Pinpoint the cell where the given text exists, returning its [x, y] midpoint coordinate. 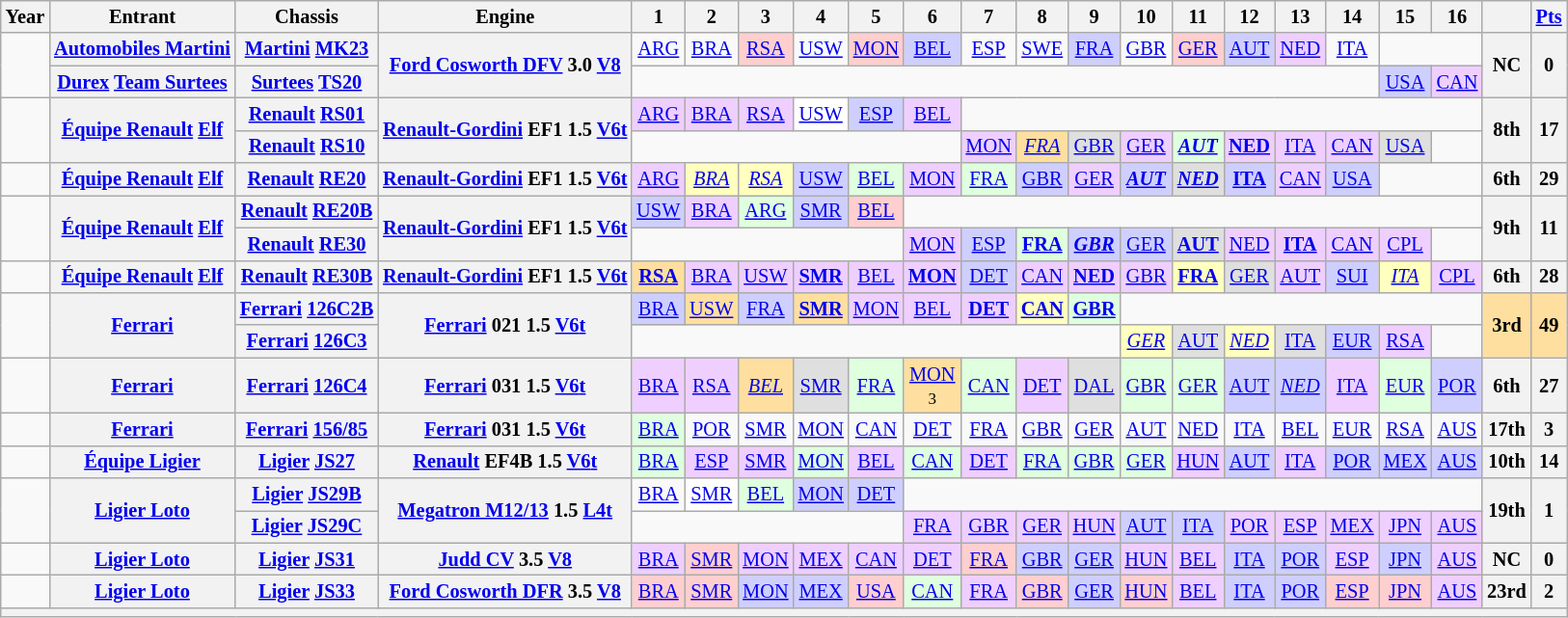
16 [1458, 16]
Year [25, 16]
Renault EF4B 1.5 V6t [505, 462]
27 [1549, 386]
5 [876, 16]
19th [1506, 511]
Renault RE20 [307, 179]
Durex Team Surtees [143, 82]
Renault RS01 [307, 114]
15 [1406, 16]
Renault RE20B [307, 211]
9th [1506, 228]
Ford Cosworth DFV 3.0 V8 [505, 66]
Ligier JS33 [307, 591]
DAL [1095, 386]
Pts [1549, 16]
17 [1549, 129]
Automobiles Martini [143, 49]
29 [1549, 179]
Renault RS10 [307, 147]
8 [1042, 16]
Ferrari 126C2B [307, 309]
8th [1506, 129]
Engine [505, 16]
Ford Cosworth DFR 3.5 V8 [505, 591]
17th [1506, 429]
MON3 [933, 386]
6 [933, 16]
Ferrari 021 1.5 V6t [505, 324]
4 [822, 16]
13 [1300, 16]
Ferrari 156/85 [307, 429]
12 [1250, 16]
Renault RE30B [307, 277]
Ligier JS31 [307, 559]
3rd [1506, 324]
SWE [1042, 49]
Entrant [143, 16]
Ferrari 126C4 [307, 386]
23rd [1506, 591]
Ligier JS29C [307, 526]
Ligier JS29B [307, 495]
SUI [1352, 277]
Chassis [307, 16]
49 [1549, 324]
Équipe Ligier [143, 462]
Martini MK23 [307, 49]
Surtees TS20 [307, 82]
10th [1506, 462]
Megatron M12/13 1.5 L4t [505, 511]
9 [1095, 16]
Renault RE30 [307, 244]
7 [989, 16]
Judd CV 3.5 V8 [505, 559]
Ligier JS27 [307, 462]
28 [1549, 277]
10 [1146, 16]
Ferrari 126C3 [307, 341]
